Identify which cell holds the provided text, then report its (x, y) central coordinate. 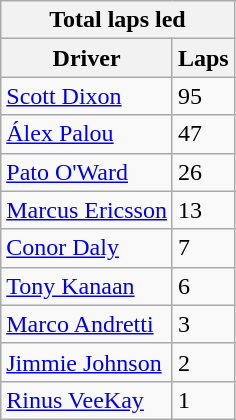
Jimmie Johnson (87, 362)
13 (203, 210)
Álex Palou (87, 134)
7 (203, 248)
3 (203, 324)
2 (203, 362)
Tony Kanaan (87, 286)
Total laps led (118, 20)
Rinus VeeKay (87, 400)
Conor Daly (87, 248)
95 (203, 96)
Marcus Ericsson (87, 210)
Pato O'Ward (87, 172)
1 (203, 400)
47 (203, 134)
Driver (87, 58)
Laps (203, 58)
Marco Andretti (87, 324)
Scott Dixon (87, 96)
6 (203, 286)
26 (203, 172)
